For the text-containing cell, return its midpoint in [X, Y] coordinate format. 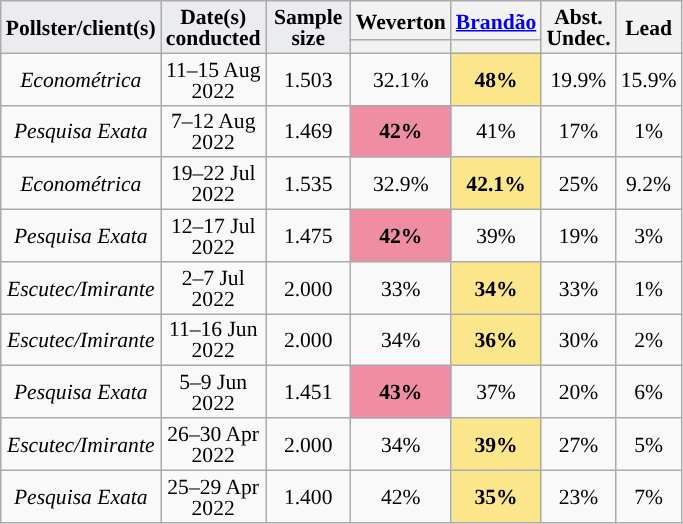
7% [649, 496]
1.535 [308, 184]
19.9% [578, 79]
32.9% [401, 184]
6% [649, 392]
7–12 Aug 2022 [214, 131]
Abst.Undec. [578, 27]
Lead [649, 27]
Pollster/client(s) [81, 27]
12–17 Jul 2022 [214, 236]
Brandão [496, 20]
42.1% [496, 184]
Sample size [308, 27]
2–7 Jul 2022 [214, 288]
Weverton [401, 20]
15.9% [649, 79]
1.400 [308, 496]
26–30 Apr 2022 [214, 444]
48% [496, 79]
19–22 Jul 2022 [214, 184]
1.451 [308, 392]
36% [496, 340]
32.1% [401, 79]
25% [578, 184]
1.503 [308, 79]
30% [578, 340]
11–15 Aug 2022 [214, 79]
25–29 Apr 2022 [214, 496]
17% [578, 131]
27% [578, 444]
11–16 Jun 2022 [214, 340]
9.2% [649, 184]
20% [578, 392]
19% [578, 236]
5% [649, 444]
3% [649, 236]
1.475 [308, 236]
37% [496, 392]
23% [578, 496]
Date(s) conducted [214, 27]
41% [496, 131]
5–9 Jun 2022 [214, 392]
2% [649, 340]
35% [496, 496]
43% [401, 392]
1.469 [308, 131]
